Scan for the cell matching the given text and deliver its [X, Y] coordinate at center. 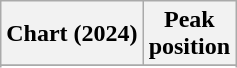
Chart (2024) [72, 34]
Peakposition [189, 34]
